Locate the cell with the specified text and output its [x, y] center coordinate. 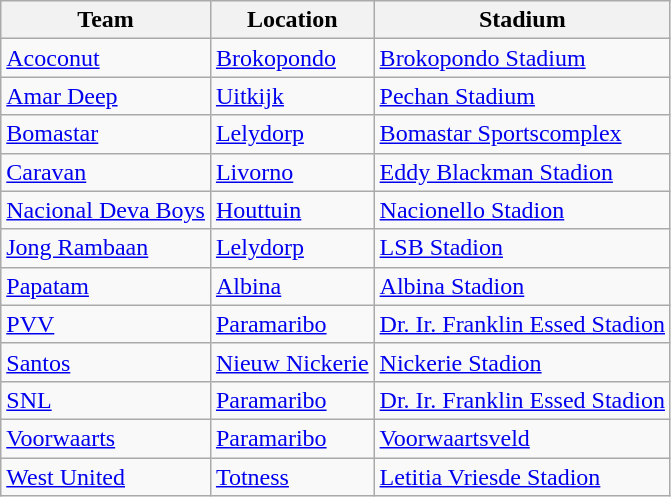
Bomastar [106, 134]
Bomastar Sportscomplex [522, 134]
Voorwaartsveld [522, 438]
Totness [292, 477]
Albina Stadion [522, 286]
West United [106, 477]
Location [292, 20]
Houttuin [292, 210]
Voorwaarts [106, 438]
Nieuw Nickerie [292, 362]
Caravan [106, 172]
Nickerie Stadion [522, 362]
LSB Stadion [522, 248]
Brokopondo [292, 58]
Nacional Deva Boys [106, 210]
Jong Rambaan [106, 248]
Eddy Blackman Stadion [522, 172]
Nacionello Stadion [522, 210]
Papatam [106, 286]
Stadium [522, 20]
Pechan Stadium [522, 96]
Amar Deep [106, 96]
Letitia Vriesde Stadion [522, 477]
Santos [106, 362]
Brokopondo Stadium [522, 58]
Acoconut [106, 58]
Team [106, 20]
Albina [292, 286]
SNL [106, 400]
Livorno [292, 172]
Uitkijk [292, 96]
PVV [106, 324]
